Find where the given text appears and provide that cell's center as (x, y) coordinate. 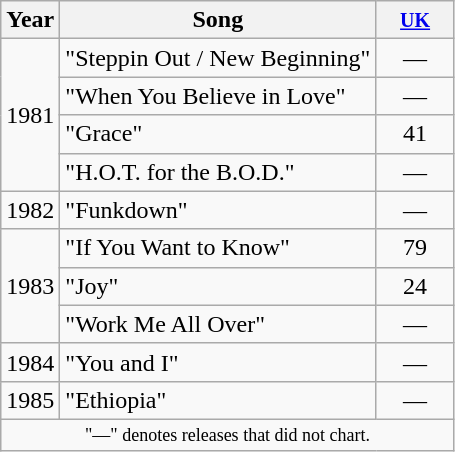
"Grace" (218, 134)
"Ethiopia" (218, 400)
"Funkdown" (218, 210)
"—" denotes releases that did not chart. (228, 434)
"If You Want to Know" (218, 248)
24 (416, 286)
41 (416, 134)
Year (30, 20)
UK (416, 20)
79 (416, 248)
1985 (30, 400)
"You and I" (218, 362)
"When You Believe in Love" (218, 96)
1983 (30, 286)
"Joy" (218, 286)
1981 (30, 115)
"H.O.T. for the B.O.D." (218, 172)
Song (218, 20)
1984 (30, 362)
"Steppin Out / New Beginning" (218, 58)
"Work Me All Over" (218, 324)
1982 (30, 210)
